Search for the cell housing the specified text and yield its (x, y) center coordinate. 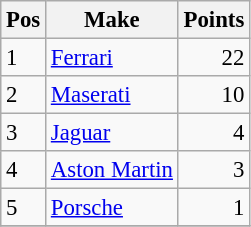
22 (214, 58)
Pos (24, 20)
Porsche (112, 208)
Aston Martin (112, 170)
2 (24, 95)
Ferrari (112, 58)
Points (214, 20)
5 (24, 208)
Maserati (112, 95)
Make (112, 20)
Jaguar (112, 133)
10 (214, 95)
